For the text-containing cell, return its midpoint in (X, Y) coordinate format. 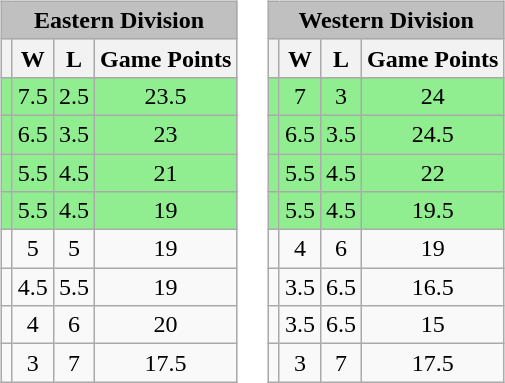
Western Division (386, 20)
7.5 (32, 96)
23 (165, 134)
23.5 (165, 96)
16.5 (433, 287)
24.5 (433, 134)
20 (165, 325)
19.5 (433, 211)
15 (433, 325)
24 (433, 96)
2.5 (74, 96)
22 (433, 173)
21 (165, 173)
Eastern Division (119, 20)
